For the text-containing cell, return its midpoint in (x, y) coordinate format. 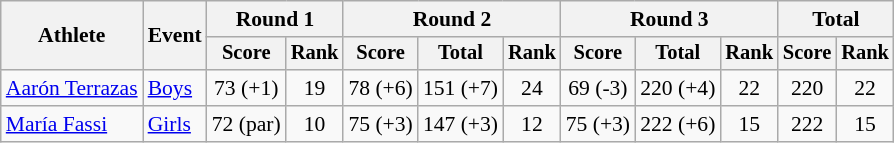
Girls (175, 124)
María Fassi (72, 124)
147 (+3) (460, 124)
24 (532, 88)
Boys (175, 88)
220 (+4) (678, 88)
Round 3 (670, 19)
Round 2 (452, 19)
Athlete (72, 36)
69 (-3) (598, 88)
Round 1 (276, 19)
12 (532, 124)
78 (+6) (380, 88)
19 (315, 88)
151 (+7) (460, 88)
10 (315, 124)
73 (+1) (246, 88)
222 (+6) (678, 124)
72 (par) (246, 124)
Aarón Terrazas (72, 88)
220 (807, 88)
222 (807, 124)
Event (175, 36)
